Identify which cell holds the provided text, then report its [X, Y] central coordinate. 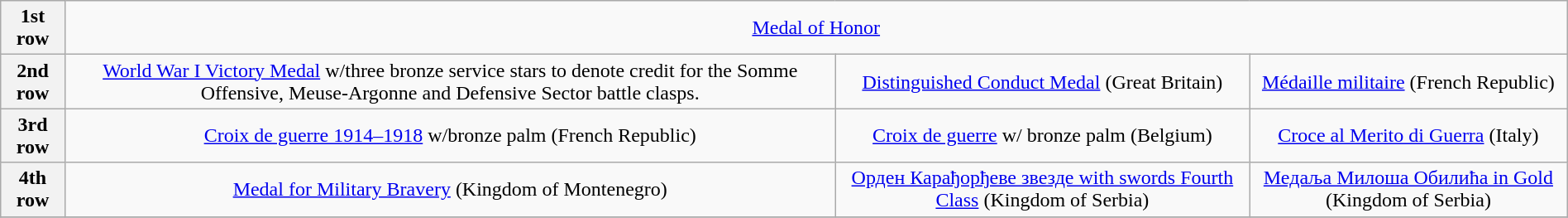
Croix de guerre 1914–1918 w/bronze palm (French Republic) [450, 136]
3rd row [33, 136]
Медаља Милоша Обилића in Gold (Kingdom of Serbia) [1409, 189]
Medal for Military Bravery (Kingdom of Montenegro) [450, 189]
Distinguished Conduct Medal (Great Britain) [1042, 81]
World War I Victory Medal w/three bronze service stars to denote credit for the Somme Offensive, Meuse-Argonne and Defensive Sector battle clasps. [450, 81]
4th row [33, 189]
Medal of Honor [815, 28]
Croce al Merito di Guerra (Italy) [1409, 136]
2nd row [33, 81]
1st row [33, 28]
Croix de guerre w/ bronze palm (Belgium) [1042, 136]
Médaille militaire (French Republic) [1409, 81]
Орден Карађорђеве звезде with swords Fourth Class (Kingdom of Serbia) [1042, 189]
